Scan for the cell matching the given text and deliver its [x, y] coordinate at center. 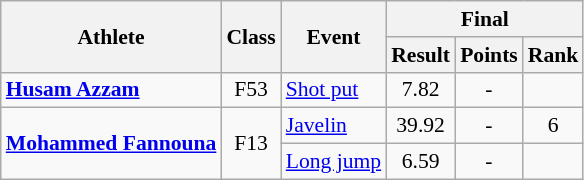
Result [420, 55]
39.92 [420, 126]
Husam Azzam [112, 90]
F13 [250, 144]
6.59 [420, 162]
Rank [554, 55]
Long jump [334, 162]
Final [484, 19]
F53 [250, 90]
Shot put [334, 90]
Mohammed Fannouna [112, 144]
Class [250, 36]
Javelin [334, 126]
6 [554, 126]
7.82 [420, 90]
Athlete [112, 36]
Points [489, 55]
Event [334, 36]
